Provide the (x, y) coordinate of the cell's center where the given text is located.  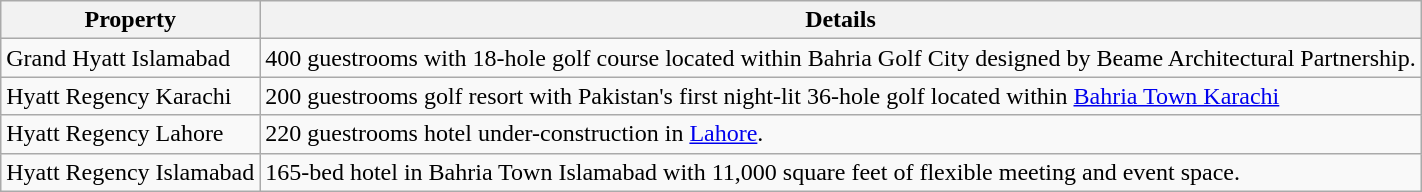
Hyatt Regency Islamabad (130, 172)
200 guestrooms golf resort with Pakistan's first night-lit 36-hole golf located within Bahria Town Karachi (840, 96)
Grand Hyatt Islamabad (130, 58)
400 guestrooms with 18-hole golf course located within Bahria Golf City designed by Beame Architectural Partnership. (840, 58)
165-bed hotel in Bahria Town Islamabad with 11,000 square feet of flexible meeting and event space. (840, 172)
Hyatt Regency Lahore (130, 134)
Hyatt Regency Karachi (130, 96)
Details (840, 20)
220 guestrooms hotel under-construction in Lahore. (840, 134)
Property (130, 20)
